Pinpoint the cell where the given text exists, returning its (x, y) midpoint coordinate. 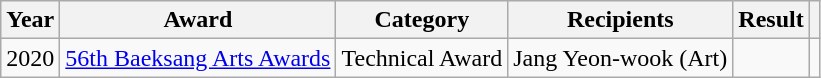
Jang Yeon-wook (Art) (620, 58)
Result (771, 20)
Recipients (620, 20)
Year (30, 20)
Award (198, 20)
Category (422, 20)
56th Baeksang Arts Awards (198, 58)
2020 (30, 58)
Technical Award (422, 58)
